Output the [x, y] coordinate of the center of the cell containing the given text.  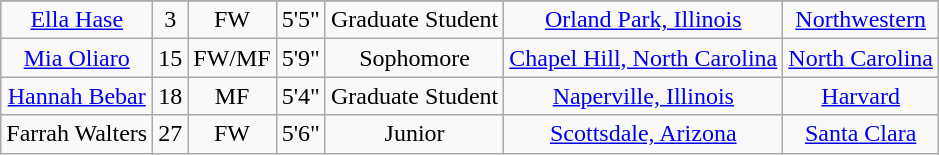
5'5" [300, 20]
Chapel Hill, North Carolina [644, 58]
Naperville, Illinois [644, 96]
5'9" [300, 58]
Sophomore [414, 58]
15 [170, 58]
Santa Clara [861, 134]
Farrah Walters [77, 134]
27 [170, 134]
3 [170, 20]
Hannah Bebar [77, 96]
Scottsdale, Arizona [644, 134]
FW/MF [232, 58]
5'4" [300, 96]
18 [170, 96]
MF [232, 96]
5'6" [300, 134]
Harvard [861, 96]
Ella Hase [77, 20]
Mia Oliaro [77, 58]
North Carolina [861, 58]
Junior [414, 134]
Orland Park, Illinois [644, 20]
Northwestern [861, 20]
